From the cell containing the given text, extract its center point as (x, y) coordinate. 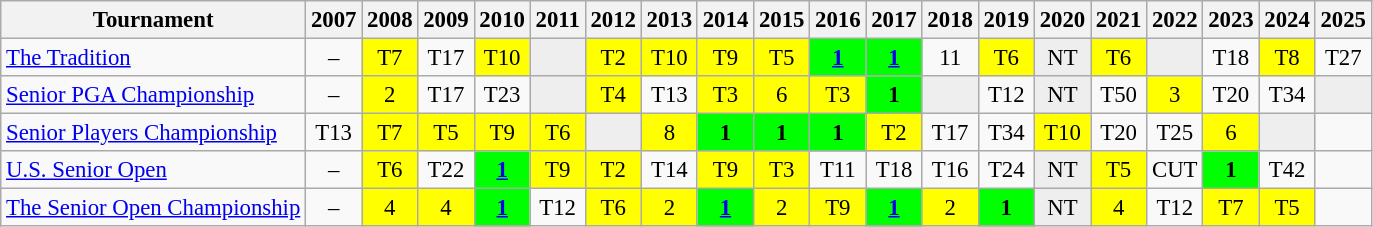
T50 (1119, 95)
T4 (613, 95)
2025 (1343, 20)
U.S. Senior Open (154, 170)
T23 (502, 95)
11 (950, 58)
T16 (950, 170)
2014 (725, 20)
Senior Players Championship (154, 133)
2015 (782, 20)
2010 (502, 20)
2021 (1119, 20)
2022 (1175, 20)
The Senior Open Championship (154, 208)
T8 (1287, 58)
T22 (446, 170)
2020 (1062, 20)
2016 (838, 20)
T24 (1006, 170)
T25 (1175, 133)
2008 (390, 20)
2013 (669, 20)
2011 (558, 20)
8 (669, 133)
T42 (1287, 170)
2012 (613, 20)
2024 (1287, 20)
T27 (1343, 58)
3 (1175, 95)
2007 (334, 20)
CUT (1175, 170)
T14 (669, 170)
T11 (838, 170)
2009 (446, 20)
2023 (1231, 20)
Tournament (154, 20)
The Tradition (154, 58)
2017 (894, 20)
2018 (950, 20)
Senior PGA Championship (154, 95)
2019 (1006, 20)
